Capture the cell that displays the provided text and extract its [X, Y] central coordinate. 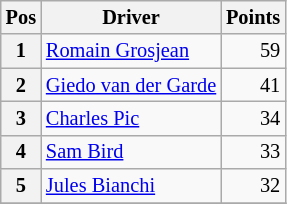
3 [21, 118]
Romain Grosjean [131, 51]
59 [253, 51]
Points [253, 17]
Charles Pic [131, 118]
Giedo van der Garde [131, 85]
32 [253, 186]
Pos [21, 17]
4 [21, 152]
Driver [131, 17]
34 [253, 118]
41 [253, 85]
Jules Bianchi [131, 186]
2 [21, 85]
Sam Bird [131, 152]
1 [21, 51]
33 [253, 152]
5 [21, 186]
